Pinpoint the cell where the given text exists, returning its [X, Y] midpoint coordinate. 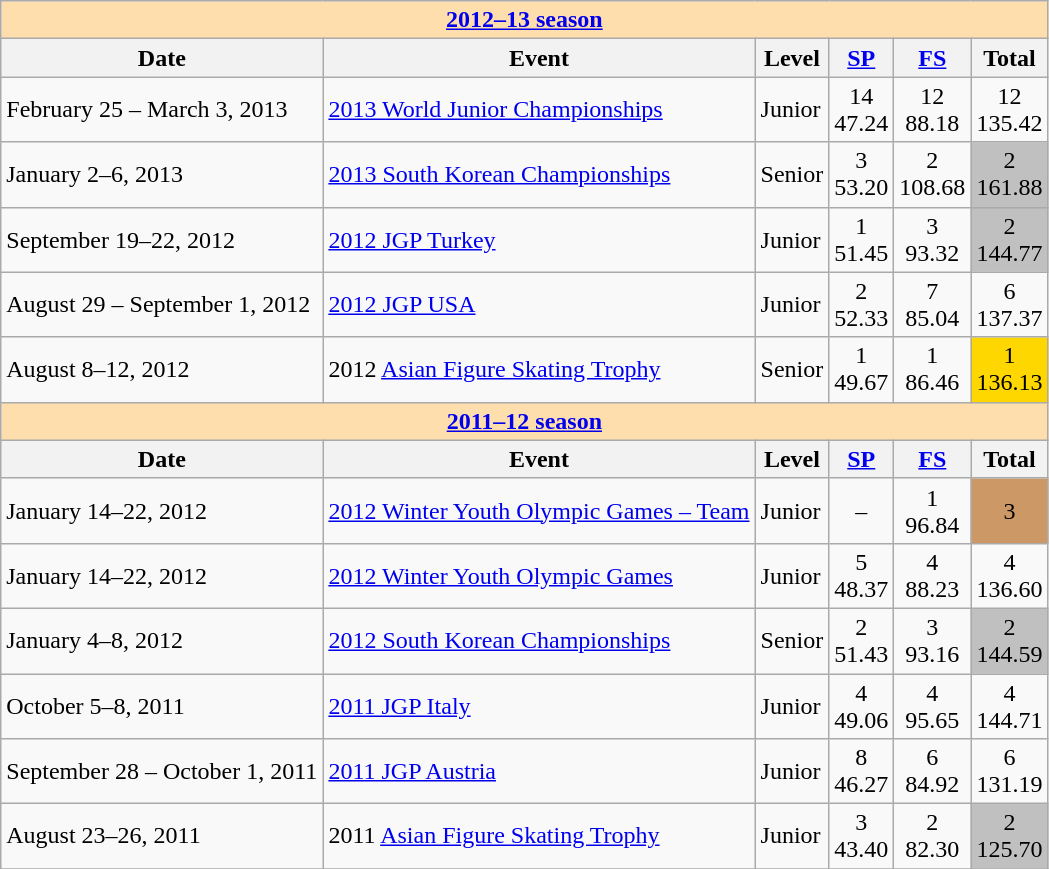
2012 Asian Figure Skating Trophy [539, 370]
September 19–22, 2012 [162, 240]
1 49.67 [862, 370]
August 23–26, 2011 [162, 836]
4 49.06 [862, 706]
2012 JGP Turkey [539, 240]
1 51.45 [862, 240]
2012–13 season [524, 20]
1 86.46 [932, 370]
2 125.70 [1010, 836]
3 53.20 [862, 174]
2011 JGP Italy [539, 706]
2 108.68 [932, 174]
3 43.40 [862, 836]
7 85.04 [932, 304]
2013 South Korean Championships [539, 174]
2012 Winter Youth Olympic Games [539, 576]
October 5–8, 2011 [162, 706]
4 136.60 [1010, 576]
2011 JGP Austria [539, 772]
2011–12 season [524, 421]
6 131.19 [1010, 772]
1 136.13 [1010, 370]
6 137.37 [1010, 304]
2012 Winter Youth Olympic Games – Team [539, 510]
2 161.88 [1010, 174]
12 135.42 [1010, 110]
2013 World Junior Championships [539, 110]
4 144.71 [1010, 706]
August 29 – September 1, 2012 [162, 304]
4 95.65 [932, 706]
5 48.37 [862, 576]
2 144.77 [1010, 240]
January 4–8, 2012 [162, 640]
February 25 – March 3, 2013 [162, 110]
2011 Asian Figure Skating Trophy [539, 836]
3 [1010, 510]
2012 JGP USA [539, 304]
January 2–6, 2013 [162, 174]
2012 South Korean Championships [539, 640]
– [862, 510]
2 52.33 [862, 304]
12 88.18 [932, 110]
3 93.32 [932, 240]
2 51.43 [862, 640]
3 93.16 [932, 640]
1 96.84 [932, 510]
4 88.23 [932, 576]
August 8–12, 2012 [162, 370]
14 47.24 [862, 110]
September 28 – October 1, 2011 [162, 772]
8 46.27 [862, 772]
6 84.92 [932, 772]
2 82.30 [932, 836]
2 144.59 [1010, 640]
